Provide the (X, Y) coordinate of the cell's center where the given text is located.  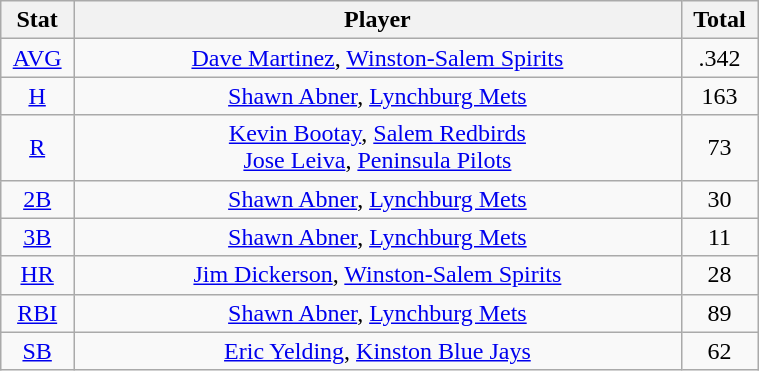
11 (719, 237)
Eric Yelding, Kinston Blue Jays (378, 351)
62 (719, 351)
2B (38, 199)
Total (719, 20)
30 (719, 199)
28 (719, 275)
Dave Martinez, Winston-Salem Spirits (378, 58)
Stat (38, 20)
3B (38, 237)
HR (38, 275)
RBI (38, 313)
163 (719, 96)
Player (378, 20)
89 (719, 313)
R (38, 148)
H (38, 96)
Kevin Bootay, Salem Redbirds Jose Leiva, Peninsula Pilots (378, 148)
AVG (38, 58)
.342 (719, 58)
SB (38, 351)
Jim Dickerson, Winston-Salem Spirits (378, 275)
73 (719, 148)
